Return (x, y) of the center of cell containing provided text 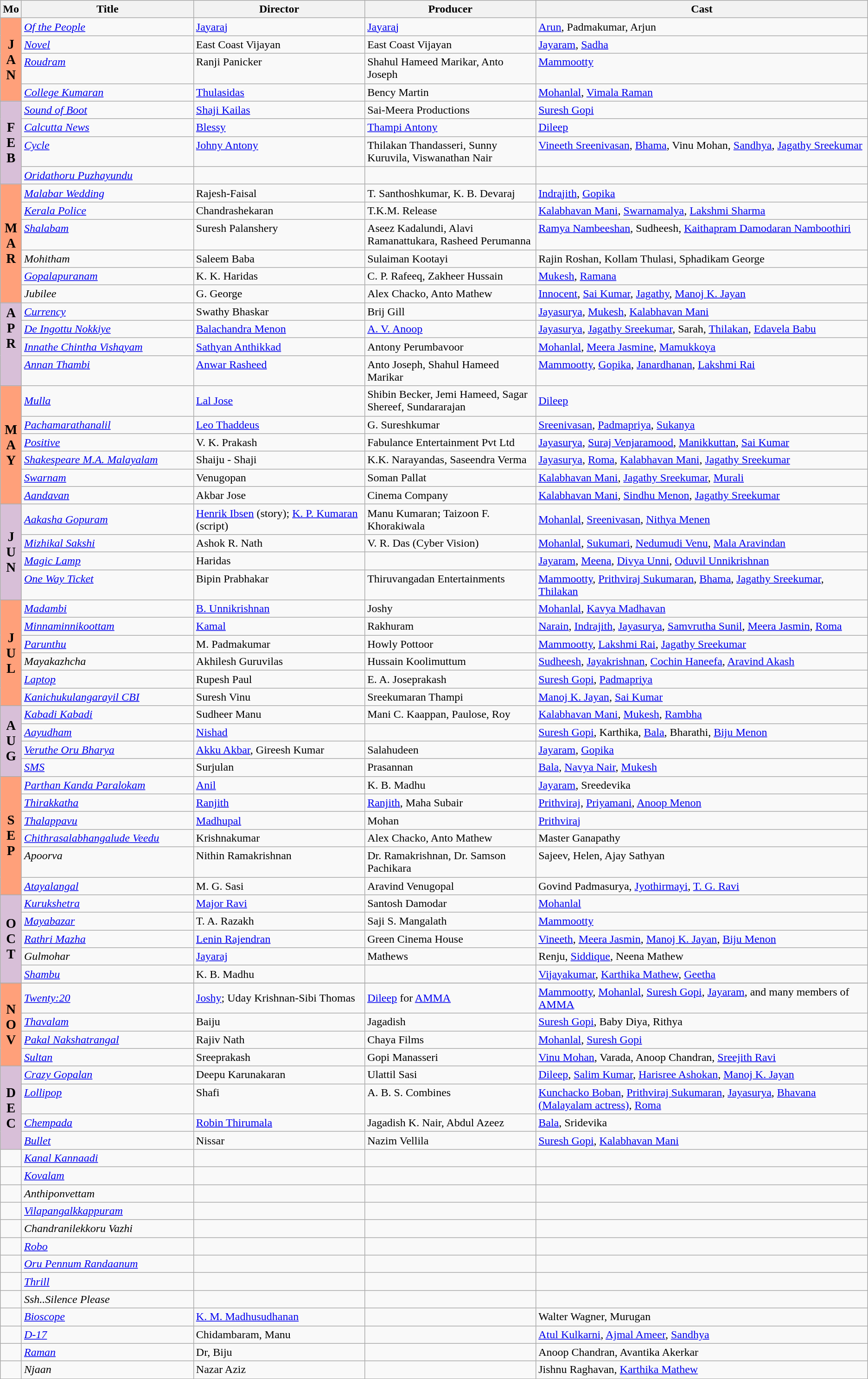
V. K. Prakash (279, 442)
Mohanlal, Sreenivasan, Nithya Menen (702, 519)
M. G. Sasi (279, 886)
Mohitham (108, 258)
Mohanlal, Suresh Gopi (702, 1040)
Saji S. Mangalath (451, 921)
M. Padmakumar (279, 644)
Kerala Police (108, 211)
Roudram (108, 69)
Thrill (108, 1282)
Novel (108, 45)
C. P. Rafeeq, Zakheer Hussain (451, 276)
Bioscope (108, 1317)
Njaan (108, 1370)
Shibin Becker, Jemi Hameed, Sagar Shereef, Sundararajan (451, 401)
Bala, Navya Nair, Mukesh (702, 767)
Parunthu (108, 644)
Pakal Nakshatrangal (108, 1040)
A. V. Anoop (451, 329)
Gopi Manasseri (451, 1057)
Bala, Sridevika (702, 1123)
Rupesh Paul (279, 679)
DEC (11, 1107)
Leo Thaddeus (279, 425)
Kalabhavan Mani, Swarnamalya, Lakshmi Sharma (702, 211)
MAR (11, 243)
Chandranilekkoru Vazhi (108, 1229)
Veruthe Oru Bharya (108, 750)
Brij Gill (451, 312)
Producer (451, 9)
Ashok R. Nath (279, 543)
Thampi Antony (451, 128)
Jayaram, Meena, Divya Unni, Oduvil Unnikrishnan (702, 561)
Twenty:20 (108, 998)
Pachamarathanalil (108, 425)
MAY (11, 445)
Anil (279, 785)
Haridas (279, 561)
Director (279, 9)
Johny Antony (279, 151)
Robo (108, 1246)
Indrajith, Gopika (702, 193)
Mathews (451, 957)
Ulattil Sasi (451, 1075)
Sajeev, Helen, Ajay Sathyan (702, 862)
Anwar Rasheed (279, 371)
Thiruvangadan Entertainments (451, 584)
Sathyan Anthikkad (279, 347)
Jayasurya, Mukesh, Kalabhavan Mani (702, 312)
Soman Pallat (451, 478)
Cycle (108, 151)
A. B. S. Combines (451, 1099)
Nazim Vellila (451, 1140)
Green Cinema House (451, 939)
Balachandra Menon (279, 329)
Minnaminnikoottam (108, 626)
Joshy (451, 609)
Shaiju - Shaji (279, 460)
Manu Kumaran; Taizoon F. Khorakiwala (451, 519)
Vineeth Sreenivasan, Bhama, Vinu Mohan, Sandhya, Jagathy Sreekumar (702, 151)
Madambi (108, 609)
FEB (11, 143)
Bency Martin (451, 92)
Jagadish K. Nair, Abdul Azeez (451, 1123)
T. A. Razakh (279, 921)
Suresh Vinu (279, 697)
Aakasha Gopuram (108, 519)
Mammootty, Gopika, Janardhanan, Lakshmi Rai (702, 371)
Sound of Boot (108, 110)
Vilapangalkkappuram (108, 1211)
Anthiponvettam (108, 1193)
Salahudeen (451, 750)
D-17 (108, 1334)
Aayudham (108, 732)
Sudheer Manu (279, 715)
Malabar Wedding (108, 193)
Mohanlal, Kavya Madhavan (702, 609)
Oridathoru Puzhayundu (108, 175)
Rajiv Nath (279, 1040)
Kabadi Kabadi (108, 715)
Thavalam (108, 1022)
Nishad (279, 732)
Swarnam (108, 478)
Calcutta News (108, 128)
Apoorva (108, 862)
Major Ravi (279, 904)
Thilakan Thandasseri, Sunny Kuruvila, Viswanathan Nair (451, 151)
Title (108, 9)
Mani C. Kaappan, Paulose, Roy (451, 715)
Ranjith (279, 803)
Sultan (108, 1057)
Suresh Gopi, Karthika, Bala, Bharathi, Biju Menon (702, 732)
Ranjith, Maha Subair (451, 803)
Rajin Roshan, Kollam Thulasi, Sphadikam George (702, 258)
JAN (11, 59)
Krishnakumar (279, 838)
Arun, Padmakumar, Arjun (702, 27)
Parthan Kanda Paralokam (108, 785)
Innathe Chintha Vishayam (108, 347)
Kurukshetra (108, 904)
Jubilee (108, 294)
Crazy Gopalan (108, 1075)
Mohanlal (702, 904)
Jayasurya, Roma, Kalabhavan Mani, Jagathy Sreekumar (702, 460)
Sreekumaran Thampi (451, 697)
Swathy Bhaskar (279, 312)
Mohan (451, 820)
Renju, Siddique, Neena Mathew (702, 957)
Kalabhavan Mani, Jagathy Sreekumar, Murali (702, 478)
Antony Perumbavoor (451, 347)
Shambu (108, 974)
Lenin Rajendran (279, 939)
Positive (108, 442)
Lollipop (108, 1099)
Suresh Gopi, Padmapriya (702, 679)
Govind Padmasurya, Jyothirmayi, T. G. Ravi (702, 886)
V. R. Das (Cyber Vision) (451, 543)
T. Santhoshkumar, K. B. Devaraj (451, 193)
Laptop (108, 679)
Jayaram, Sadha (702, 45)
Narain, Indrajith, Jayasurya, Samvrutha Sunil, Meera Jasmin, Roma (702, 626)
Akbar Jose (279, 495)
Saleem Baba (279, 258)
Chempada (108, 1123)
K. M. Madhusudhanan (279, 1317)
Jishnu Raghavan, Karthika Mathew (702, 1370)
Mammootty, Lakshmi Rai, Jagathy Sreekumar (702, 644)
Atul Kulkarni, Ajmal Ameer, Sandhya (702, 1334)
Bullet (108, 1140)
Mammootty, Mohanlal, Suresh Gopi, Jayaram, and many members of AMMA (702, 998)
Jayaram, Sreedevika (702, 785)
Shaji Kailas (279, 110)
Ranji Panicker (279, 69)
College Kumaran (108, 92)
Jayasurya, Jagathy Sreekumar, Sarah, Thilakan, Edavela Babu (702, 329)
Sulaiman Kootayi (451, 258)
One Way Ticket (108, 584)
Nissar (279, 1140)
Lal Jose (279, 401)
Of the People (108, 27)
SEP (11, 836)
Master Ganapathy (702, 838)
Robin Thirumala (279, 1123)
Vijayakumar, Karthika Mathew, Geetha (702, 974)
Kovalam (108, 1175)
Mukesh, Ramana (702, 276)
Suresh Gopi (702, 110)
Santosh Damodar (451, 904)
G. Sureshkumar (451, 425)
De Ingottu Nokkiye (108, 329)
Innocent, Sai Kumar, Jagathy, Manoj K. Jayan (702, 294)
Joshy; Uday Krishnan-Sibi Thomas (279, 998)
Sreenivasan, Padmapriya, Sukanya (702, 425)
Aseez Kadalundi, Alavi Ramanattukara, Rasheed Perumanna (451, 235)
Anoop Chandran, Avantika Akerkar (702, 1352)
Kanal Kannaadi (108, 1158)
Ssh..Silence Please (108, 1299)
Manoj K. Jayan, Sai Kumar (702, 697)
Sreeprakash (279, 1057)
Gulmohar (108, 957)
T.K.M. Release (451, 211)
Deepu Karunakaran (279, 1075)
Kunchacko Boban, Prithviraj Sukumaran, Jayasurya, Bhavana (Malayalam actress), Roma (702, 1099)
Dr, Biju (279, 1352)
Baiju (279, 1022)
Chandrashekaran (279, 211)
Cinema Company (451, 495)
Mohanlal, Meera Jasmine, Mamukkoya (702, 347)
Aandavan (108, 495)
Mulla (108, 401)
Bipin Prabhakar (279, 584)
Dr. Ramakrishnan, Dr. Samson Pachikara (451, 862)
Gopalapuranam (108, 276)
OCT (11, 939)
SMS (108, 767)
Rathri Mazha (108, 939)
Raman (108, 1352)
Suresh Gopi, Baby Diya, Rithya (702, 1022)
Prithviraj (702, 820)
Oru Pennum Randaanum (108, 1264)
Thirakkatha (108, 803)
Mayabazar (108, 921)
JUL (11, 653)
Sudheesh, Jayakrishnan, Cochin Haneefa, Aravind Akash (702, 662)
JUN (11, 552)
Shahul Hameed Marikar, Anto Joseph (451, 69)
Suresh Palanshery (279, 235)
Prithviraj, Priyamani, Anoop Menon (702, 803)
Aravind Venugopal (451, 886)
Jagadish (451, 1022)
B. Unnikrishnan (279, 609)
Fabulance Entertainment Pvt Ltd (451, 442)
Walter Wagner, Murugan (702, 1317)
Surjulan (279, 767)
Akhilesh Guruvilas (279, 662)
Vinu Mohan, Varada, Anoop Chandran, Sreejith Ravi (702, 1057)
Mammootty, Prithviraj Sukumaran, Bhama, Jagathy Sreekumar, Thilakan (702, 584)
G. George (279, 294)
Nazar Aziz (279, 1370)
Jayasurya, Suraj Venjaramood, Manikkuttan, Sai Kumar (702, 442)
Chaya Films (451, 1040)
Dileep, Salim Kumar, Harisree Ashokan, Manoj K. Jayan (702, 1075)
Nithin Ramakrishnan (279, 862)
AUG (11, 741)
Mohanlal, Vimala Raman (702, 92)
E. A. Joseprakash (451, 679)
Prasannan (451, 767)
K.K. Narayandas, Saseendra Verma (451, 460)
Howly Pottoor (451, 644)
Akku Akbar, Gireesh Kumar (279, 750)
Magic Lamp (108, 561)
Shakespeare M.A. Malayalam (108, 460)
Mizhikal Sakshi (108, 543)
Kalabhavan Mani, Sindhu Menon, Jagathy Sreekumar (702, 495)
Kamal (279, 626)
Chidambaram, Manu (279, 1334)
Mayakazhcha (108, 662)
Shafi (279, 1099)
Venugopan (279, 478)
Henrik Ibsen (story); K. P. Kumaran (script) (279, 519)
Atayalangal (108, 886)
Sai-Meera Productions (451, 110)
Chithrasalabhangalude Veedu (108, 838)
Cast (702, 9)
Kanichukulangarayil CBI (108, 697)
Kalabhavan Mani, Mukesh, Rambha (702, 715)
Currency (108, 312)
Dileep for AMMA (451, 998)
Ramya Nambeeshan, Sudheesh, Kaithapram Damodaran Namboothiri (702, 235)
Madhupal (279, 820)
Mohanlal, Sukumari, Nedumudi Venu, Mala Aravindan (702, 543)
Hussain Koolimuttum (451, 662)
Rajesh-Faisal (279, 193)
APR (11, 344)
Jayaram, Gopika (702, 750)
Mo (11, 9)
Vineeth, Meera Jasmin, Manoj K. Jayan, Biju Menon (702, 939)
Shalabam (108, 235)
Rakhuram (451, 626)
K. K. Haridas (279, 276)
Anto Joseph, Shahul Hameed Marikar (451, 371)
NOV (11, 1025)
Suresh Gopi, Kalabhavan Mani (702, 1140)
Thalappavu (108, 820)
Annan Thambi (108, 371)
Thulasidas (279, 92)
Blessy (279, 128)
